Provide the [x, y] coordinate of the cell's center where the given text is located.  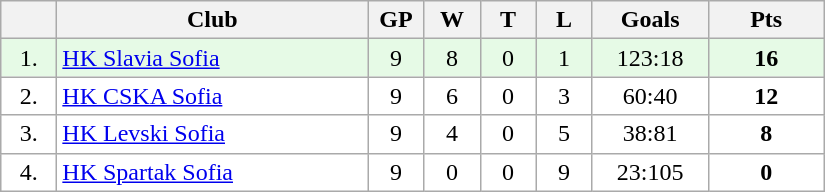
HK CSKA Sofia [212, 96]
3 [564, 96]
23:105 [650, 172]
5 [564, 134]
W [452, 20]
HK Slavia Sofia [212, 58]
HK Spartak Sofia [212, 172]
2. [29, 96]
12 [766, 96]
4 [452, 134]
6 [452, 96]
Club [212, 20]
16 [766, 58]
38:81 [650, 134]
123:18 [650, 58]
1 [564, 58]
L [564, 20]
GP [396, 20]
3. [29, 134]
Goals [650, 20]
HK Levski Sofia [212, 134]
60:40 [650, 96]
Pts [766, 20]
4. [29, 172]
T [508, 20]
1. [29, 58]
